Return the (x, y) coordinate for the center point of the cell that contains the specified text.  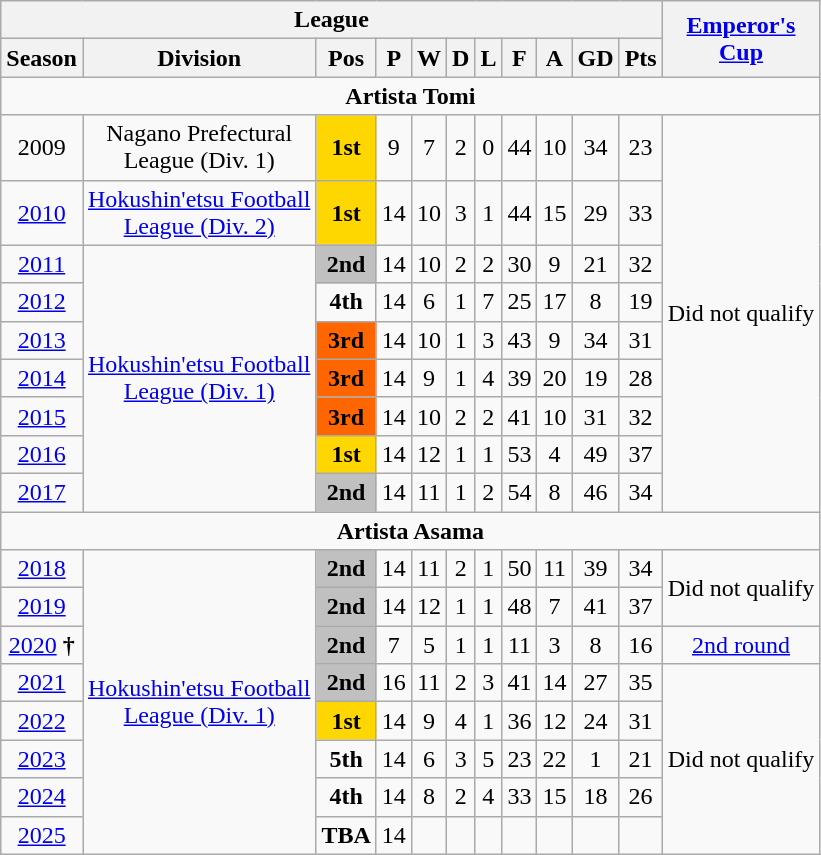
2018 (42, 569)
F (520, 58)
2012 (42, 302)
2nd round (741, 645)
2010 (42, 212)
35 (640, 683)
2022 (42, 721)
Pts (640, 58)
25 (520, 302)
22 (554, 759)
2011 (42, 264)
2025 (42, 835)
A (554, 58)
GD (596, 58)
18 (596, 797)
54 (520, 492)
Nagano Prefectural League (Div. 1) (198, 148)
2015 (42, 416)
53 (520, 454)
26 (640, 797)
2017 (42, 492)
30 (520, 264)
36 (520, 721)
2020 † (42, 645)
D (460, 58)
Emperor'sCup (741, 39)
48 (520, 607)
2016 (42, 454)
2009 (42, 148)
0 (488, 148)
Season (42, 58)
Hokushin'etsu Football League (Div. 2) (198, 212)
17 (554, 302)
29 (596, 212)
2013 (42, 340)
49 (596, 454)
Artista Tomi (410, 96)
2023 (42, 759)
2019 (42, 607)
28 (640, 378)
Pos (346, 58)
27 (596, 683)
2024 (42, 797)
46 (596, 492)
5th (346, 759)
League (332, 20)
TBA (346, 835)
Division (198, 58)
43 (520, 340)
Artista Asama (410, 531)
50 (520, 569)
2014 (42, 378)
P (394, 58)
W (428, 58)
24 (596, 721)
20 (554, 378)
2021 (42, 683)
L (488, 58)
